Search for the cell housing the specified text and yield its (X, Y) center coordinate. 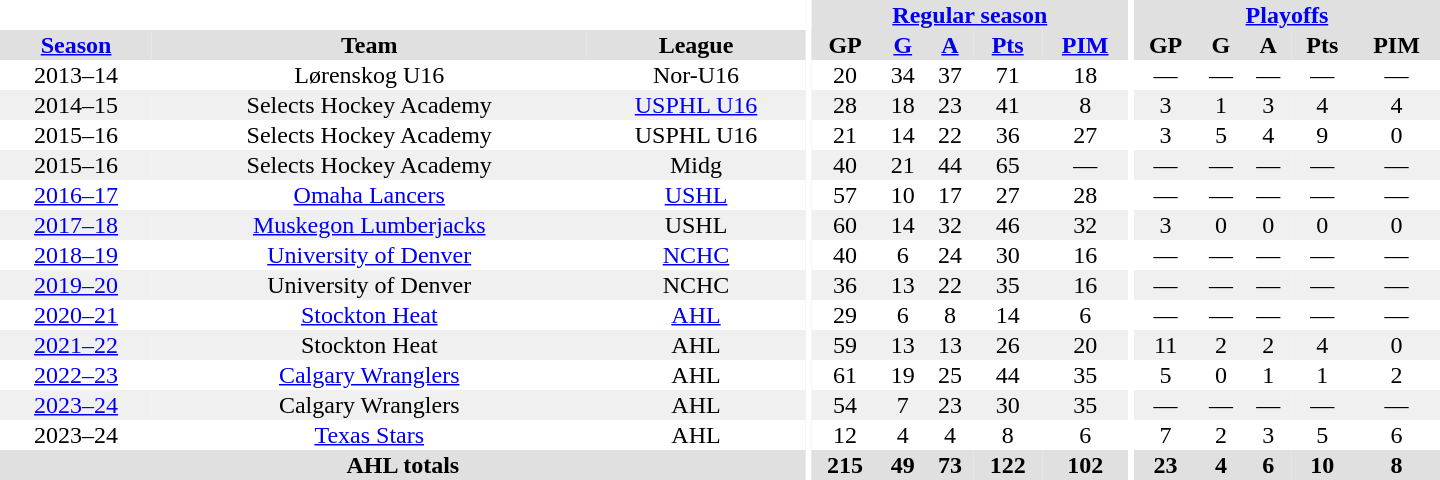
Nor-U16 (696, 75)
26 (1008, 345)
29 (845, 315)
2018–19 (76, 255)
215 (845, 465)
Lørenskog U16 (369, 75)
Playoffs (1287, 15)
24 (950, 255)
2021–22 (76, 345)
11 (1166, 345)
60 (845, 225)
Midg (696, 165)
19 (902, 375)
71 (1008, 75)
41 (1008, 105)
Muskegon Lumberjacks (369, 225)
25 (950, 375)
37 (950, 75)
Season (76, 45)
54 (845, 405)
17 (950, 195)
2016–17 (76, 195)
2020–21 (76, 315)
Omaha Lancers (369, 195)
League (696, 45)
46 (1008, 225)
Regular season (970, 15)
122 (1008, 465)
57 (845, 195)
34 (902, 75)
61 (845, 375)
59 (845, 345)
102 (1086, 465)
2013–14 (76, 75)
2014–15 (76, 105)
2022–23 (76, 375)
12 (845, 435)
AHL totals (403, 465)
9 (1322, 135)
73 (950, 465)
Team (369, 45)
2017–18 (76, 225)
2019–20 (76, 285)
Texas Stars (369, 435)
65 (1008, 165)
49 (902, 465)
